Locate the cell with the specified text and output its [x, y] center coordinate. 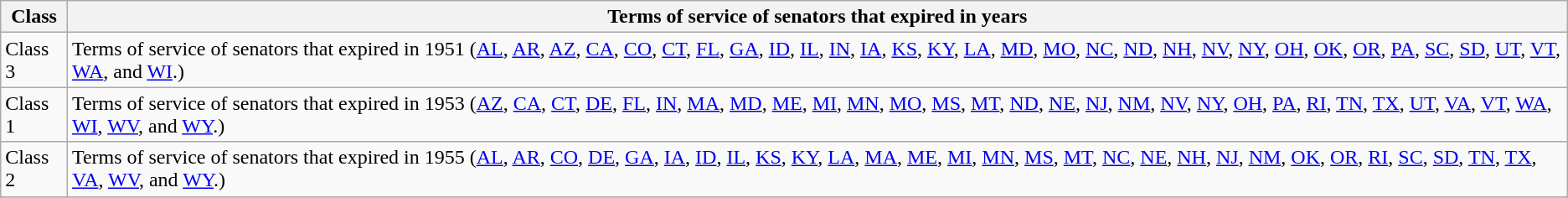
Class 3 [34, 60]
Terms of service of senators that expired in years [818, 17]
Class 1 [34, 114]
Class [34, 17]
Class 2 [34, 169]
